Provide the [X, Y] coordinate of the cell's center where the given text is located.  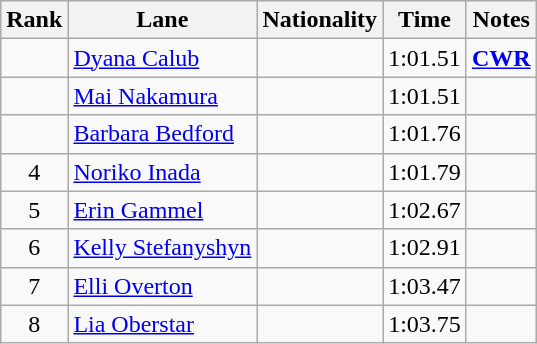
1:02.67 [425, 210]
Kelly Stefanyshyn [162, 248]
1:03.47 [425, 286]
Lane [162, 20]
5 [34, 210]
8 [34, 324]
Elli Overton [162, 286]
Barbara Bedford [162, 134]
Rank [34, 20]
Erin Gammel [162, 210]
1:01.76 [425, 134]
Notes [501, 20]
Time [425, 20]
1:01.79 [425, 172]
7 [34, 286]
1:03.75 [425, 324]
Noriko Inada [162, 172]
CWR [501, 58]
6 [34, 248]
Lia Oberstar [162, 324]
4 [34, 172]
1:02.91 [425, 248]
Nationality [320, 20]
Mai Nakamura [162, 96]
Dyana Calub [162, 58]
